Search for the cell housing the specified text and yield its [X, Y] center coordinate. 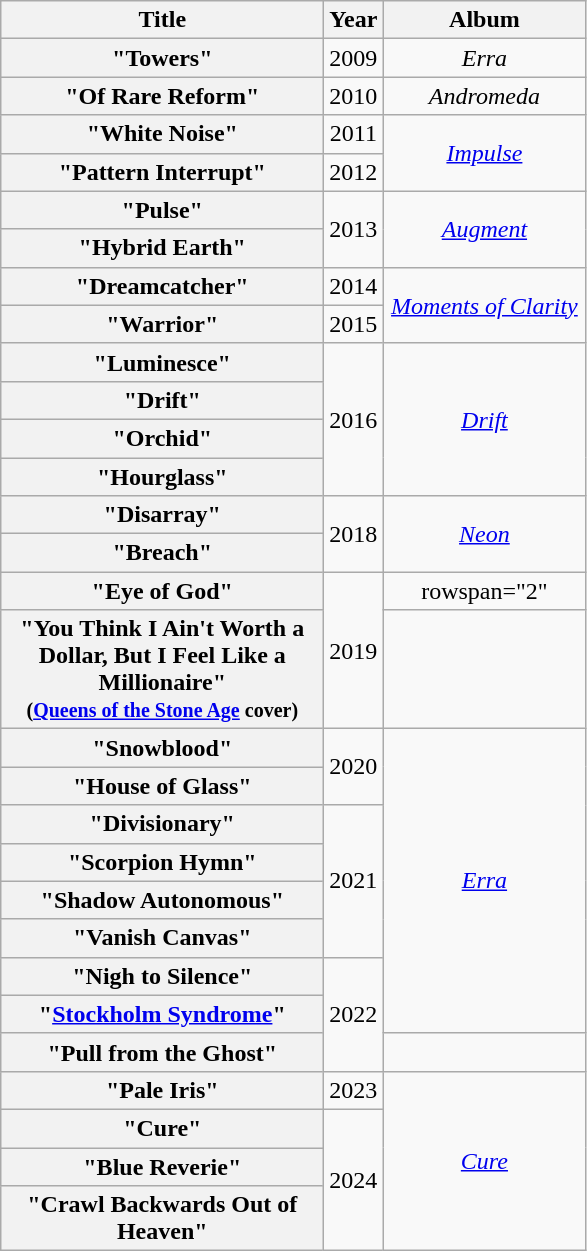
Drift [484, 419]
"Drift" [162, 400]
"White Noise" [162, 134]
Augment [484, 229]
"Of Rare Reform" [162, 96]
Year [354, 20]
2023 [354, 1090]
Cure [484, 1160]
Andromeda [484, 96]
"House of Glass" [162, 786]
"Warrior" [162, 324]
"Blue Reverie" [162, 1167]
Moments of Clarity [484, 305]
2012 [354, 172]
"Pulse" [162, 210]
2010 [354, 96]
Album [484, 20]
"Eye of God" [162, 591]
"Breach" [162, 553]
Title [162, 20]
"You Think I Ain't Worth a Dollar, But I Feel Like a Millionaire"(Queens of the Stone Age cover) [162, 670]
"Nigh to Silence" [162, 976]
2019 [354, 650]
"Stockholm Syndrome" [162, 1014]
2011 [354, 134]
rowspan="2" [484, 591]
2014 [354, 286]
"Pull from the Ghost" [162, 1052]
"Towers" [162, 58]
2015 [354, 324]
"Divisionary" [162, 824]
"Pattern Interrupt" [162, 172]
"Vanish Canvas" [162, 938]
"Hourglass" [162, 477]
2018 [354, 534]
"Crawl Backwards Out of Heaven" [162, 1218]
Neon [484, 534]
2021 [354, 881]
2009 [354, 58]
"Dreamcatcher" [162, 286]
Impulse [484, 153]
"Orchid" [162, 438]
"Shadow Autonomous" [162, 900]
2022 [354, 1014]
"Cure" [162, 1128]
2016 [354, 419]
2024 [354, 1180]
"Snowblood" [162, 748]
2020 [354, 767]
"Disarray" [162, 515]
"Pale Iris" [162, 1090]
2013 [354, 229]
"Luminesce" [162, 362]
"Scorpion Hymn" [162, 862]
"Hybrid Earth" [162, 248]
